For the text-containing cell, return its midpoint in [X, Y] coordinate format. 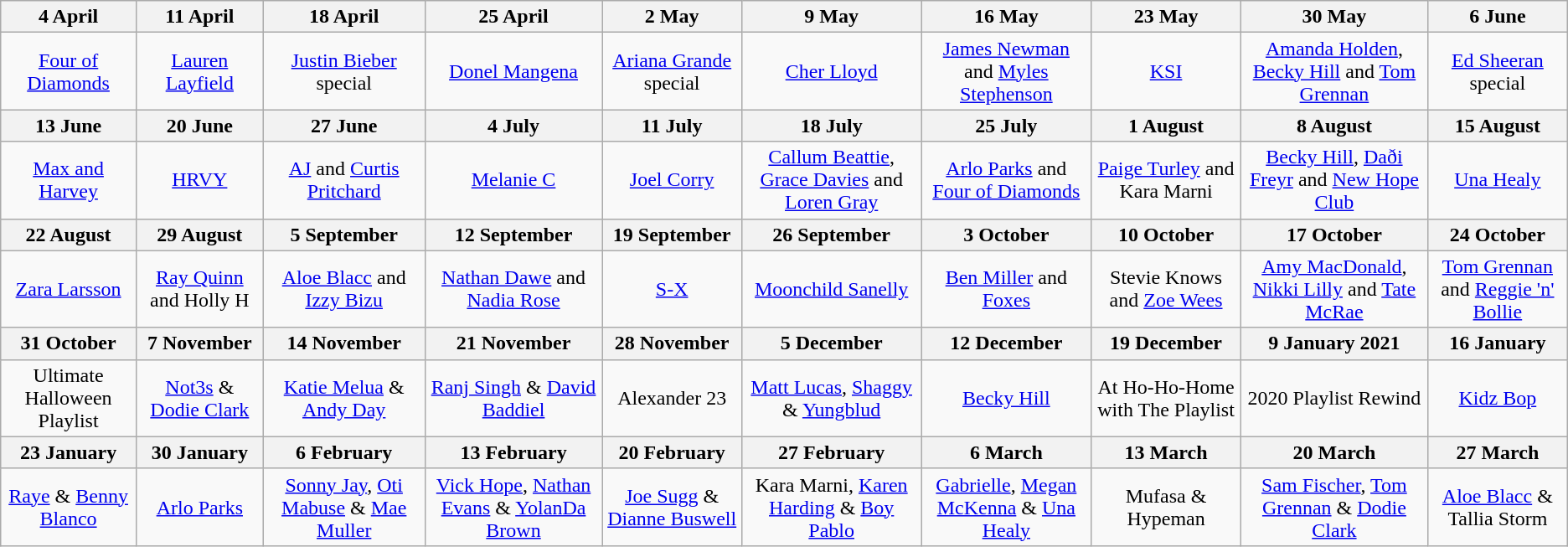
Alexander 23 [672, 398]
8 August [1333, 126]
Ray Quinn and Holly H [199, 289]
Zara Larsson [69, 289]
11 April [199, 17]
14 November [343, 343]
27 March [1498, 452]
Moonchild Sanelly [831, 289]
6 June [1498, 17]
AJ and Curtis Pritchard [343, 180]
At Ho-Ho-Home with The Playlist [1166, 398]
Kidz Bop [1498, 398]
5 December [831, 343]
Katie Melua & Andy Day [343, 398]
1 August [1166, 126]
17 October [1333, 235]
Sam Fischer, Tom Grennan & Dodie Clark [1333, 507]
22 August [69, 235]
Arlo Parks [199, 507]
Nathan Dawe and Nadia Rose [513, 289]
13 March [1166, 452]
23 January [69, 452]
Paige Turley and Kara Marni [1166, 180]
Ranj Singh & David Baddiel [513, 398]
Callum Beattie, Grace Davies and Loren Gray [831, 180]
31 October [69, 343]
Ultimate Halloween Playlist [69, 398]
25 April [513, 17]
4 July [513, 126]
16 May [1007, 17]
S-X [672, 289]
21 November [513, 343]
Mufasa & Hypeman [1166, 507]
Tom Grennan and Reggie 'n' Bollie [1498, 289]
9 May [831, 17]
Aloe Blacc and Izzy Bizu [343, 289]
24 October [1498, 235]
Aloe Blacc & Tallia Storm [1498, 507]
Amanda Holden, Becky Hill and Tom Grennan [1333, 71]
Sonny Jay, Oti Mabuse & Mae Muller [343, 507]
20 June [199, 126]
Gabrielle, Megan McKenna & Una Healy [1007, 507]
12 September [513, 235]
13 June [69, 126]
Joe Sugg & Dianne Buswell [672, 507]
Justin Bieber special [343, 71]
26 September [831, 235]
Ben Miller and Foxes [1007, 289]
Matt Lucas, Shaggy & Yungblud [831, 398]
28 November [672, 343]
HRVY [199, 180]
9 January 2021 [1333, 343]
16 January [1498, 343]
Ed Sheeran special [1498, 71]
Ariana Grande special [672, 71]
3 October [1007, 235]
18 April [343, 17]
James Newman and Myles Stephenson [1007, 71]
Cher Lloyd [831, 71]
6 March [1007, 452]
25 July [1007, 126]
Amy MacDonald, Nikki Lilly and Tate McRae [1333, 289]
Melanie C [513, 180]
30 May [1333, 17]
10 October [1166, 235]
4 April [69, 17]
30 January [199, 452]
Raye & Benny Blanco [69, 507]
19 September [672, 235]
6 February [343, 452]
13 February [513, 452]
20 March [1333, 452]
Donel Mangena [513, 71]
Kara Marni, Karen Harding & Boy Pablo [831, 507]
Joel Corry [672, 180]
5 September [343, 235]
12 December [1007, 343]
Arlo Parks and Four of Diamonds [1007, 180]
Becky Hill, Daði Freyr and New Hope Club [1333, 180]
2 May [672, 17]
18 July [831, 126]
7 November [199, 343]
20 February [672, 452]
Stevie Knows and Zoe Wees [1166, 289]
Max and Harvey [69, 180]
Una Healy [1498, 180]
15 August [1498, 126]
Not3s & Dodie Clark [199, 398]
Vick Hope, Nathan Evans & YolanDa Brown [513, 507]
27 February [831, 452]
23 May [1166, 17]
19 December [1166, 343]
27 June [343, 126]
Becky Hill [1007, 398]
2020 Playlist Rewind [1333, 398]
Lauren Layfield [199, 71]
KSI [1166, 71]
11 July [672, 126]
29 August [199, 235]
Four of Diamonds [69, 71]
